Determine the [x, y] coordinate at the center of the cell enclosing the given text.  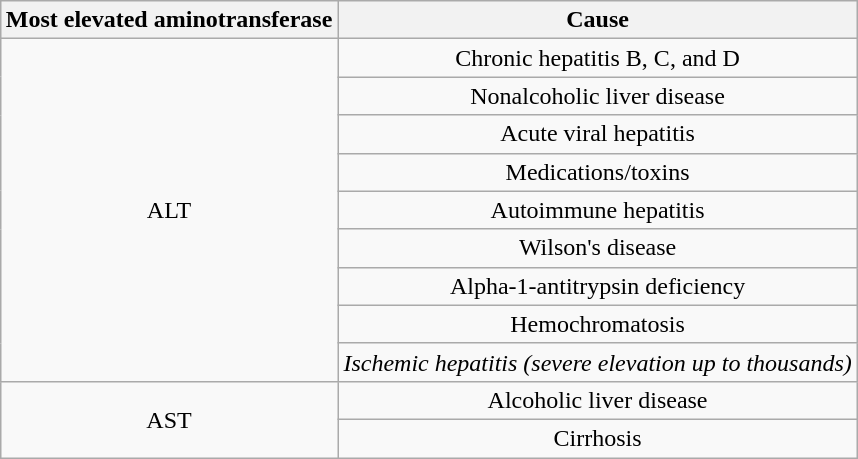
Cirrhosis [598, 438]
Ischemic hepatitis (severe elevation up to thousands) [598, 362]
Medications/toxins [598, 172]
Hemochromatosis [598, 324]
ALT [169, 210]
Autoimmune hepatitis [598, 210]
Chronic hepatitis B, C, and D [598, 58]
AST [169, 419]
Acute viral hepatitis [598, 134]
Alpha-1-antitrypsin deficiency [598, 286]
Alcoholic liver disease [598, 400]
Cause [598, 20]
Nonalcoholic liver disease [598, 96]
Most elevated aminotransferase [169, 20]
Wilson's disease [598, 248]
